Determine the [x, y] coordinate at the center of the cell enclosing the given text.  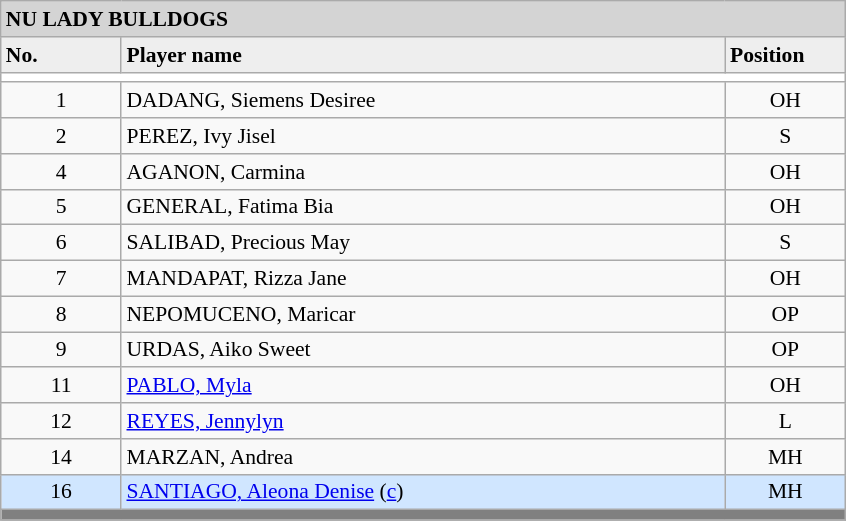
SANTIAGO, Aleona Denise (c) [423, 492]
14 [62, 457]
4 [62, 172]
NEPOMUCENO, Maricar [423, 314]
REYES, Jennylyn [423, 421]
No. [62, 55]
L [786, 421]
12 [62, 421]
GENERAL, Fatima Bia [423, 207]
16 [62, 492]
PABLO, Myla [423, 386]
Player name [423, 55]
URDAS, Aiko Sweet [423, 350]
Position [786, 55]
1 [62, 101]
MANDAPAT, Rizza Jane [423, 279]
PEREZ, Ivy Jisel [423, 136]
11 [62, 386]
5 [62, 207]
AGANON, Carmina [423, 172]
7 [62, 279]
8 [62, 314]
SALIBAD, Precious May [423, 243]
MARZAN, Andrea [423, 457]
NU LADY BULLDOGS [424, 19]
9 [62, 350]
2 [62, 136]
DADANG, Siemens Desiree [423, 101]
6 [62, 243]
